Locate the cell with the specified text and output its (x, y) center coordinate. 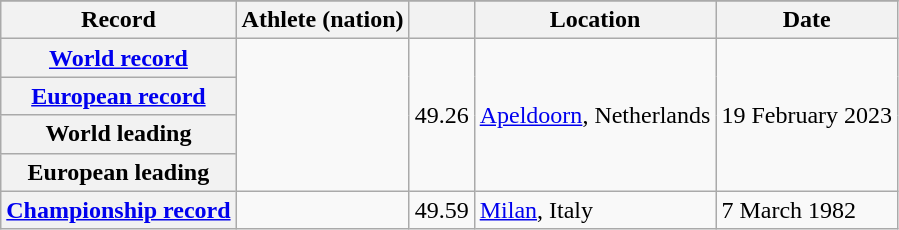
19 February 2023 (807, 115)
Championship record (118, 210)
World record (118, 58)
7 March 1982 (807, 210)
49.59 (442, 210)
Milan, Italy (595, 210)
Record (118, 20)
European record (118, 96)
49.26 (442, 115)
World leading (118, 134)
Athlete (nation) (322, 20)
Apeldoorn, Netherlands (595, 115)
European leading (118, 172)
Location (595, 20)
Date (807, 20)
